From the cell containing the given text, extract its center point as (x, y) coordinate. 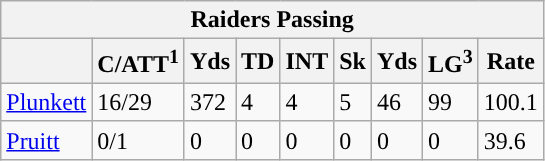
Rate (510, 62)
99 (451, 102)
39.6 (510, 140)
TD (258, 62)
100.1 (510, 102)
46 (396, 102)
Plunkett (46, 102)
0/1 (138, 140)
Raiders Passing (272, 20)
16/29 (138, 102)
C/ATT1 (138, 62)
5 (353, 102)
Sk (353, 62)
LG3 (451, 62)
INT (307, 62)
Pruitt (46, 140)
372 (210, 102)
